Locate the cell with the specified text and output its [x, y] center coordinate. 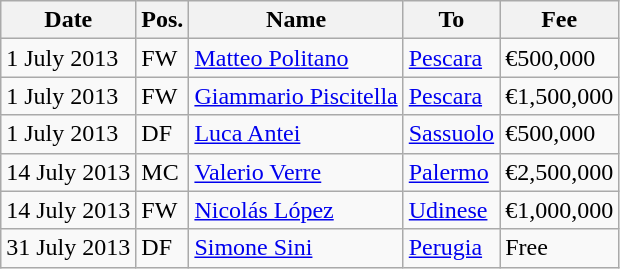
Matteo Politano [296, 58]
To [451, 20]
Nicolás López [296, 210]
Palermo [451, 172]
Name [296, 20]
Perugia [451, 248]
€1,000,000 [560, 210]
Free [560, 248]
Udinese [451, 210]
31 July 2013 [68, 248]
€2,500,000 [560, 172]
MC [162, 172]
Date [68, 20]
Giammario Piscitella [296, 96]
Simone Sini [296, 248]
Fee [560, 20]
Sassuolo [451, 134]
€1,500,000 [560, 96]
Luca Antei [296, 134]
Pos. [162, 20]
Valerio Verre [296, 172]
